Provide the (X, Y) coordinate of the cell's center where the given text is located.  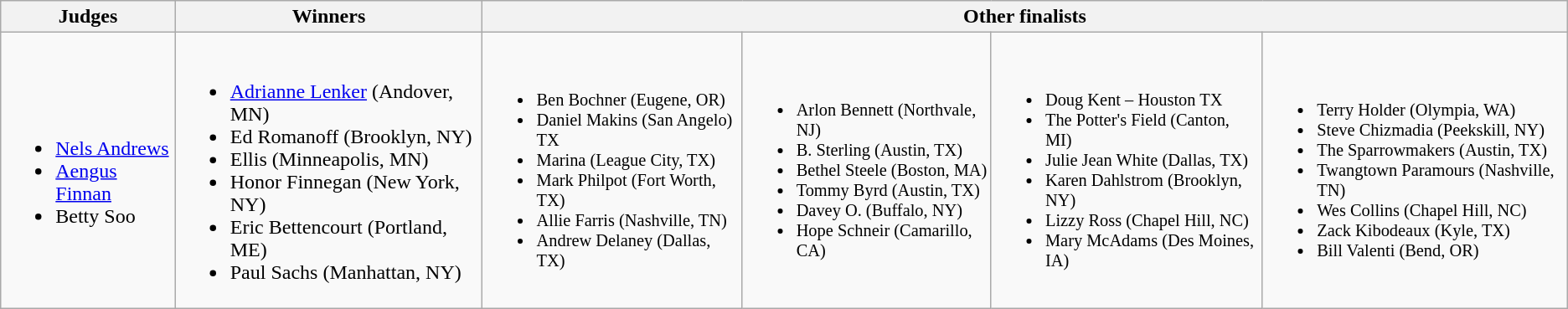
Nels AndrewsAengus FinnanBetty Soo (88, 171)
Judges (88, 17)
Winners (328, 17)
Other finalists (1025, 17)
